Search for the cell housing the specified text and yield its [x, y] center coordinate. 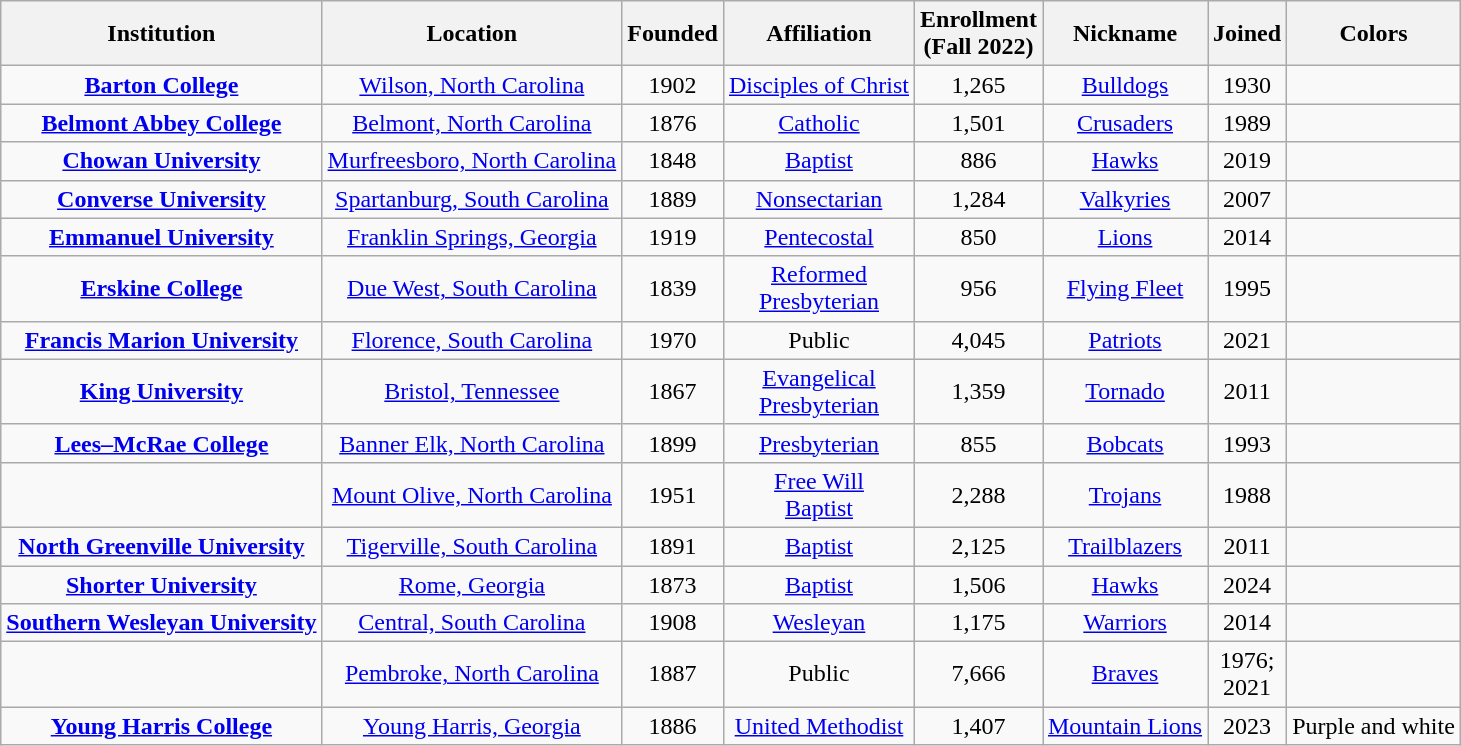
Banner Elk, North Carolina [472, 443]
Erskine College [162, 288]
Purple and white [1374, 726]
1902 [673, 85]
Chowan University [162, 161]
Bristol, Tennessee [472, 392]
Founded [673, 34]
Location [472, 34]
Bobcats [1124, 443]
Murfreesboro, North Carolina [472, 161]
EvangelicalPresbyterian [818, 392]
Wilson, North Carolina [472, 85]
1899 [673, 443]
Warriors [1124, 623]
1886 [673, 726]
1873 [673, 585]
1,407 [979, 726]
1976;2021 [1248, 674]
Converse University [162, 199]
1,175 [979, 623]
Colors [1374, 34]
Nickname [1124, 34]
1,501 [979, 123]
Tigerville, South Carolina [472, 546]
Southern Wesleyan University [162, 623]
1993 [1248, 443]
1887 [673, 674]
2024 [1248, 585]
2021 [1248, 340]
Young Harris College [162, 726]
1,265 [979, 85]
1970 [673, 340]
Bulldogs [1124, 85]
Presbyterian [818, 443]
1876 [673, 123]
1919 [673, 237]
1988 [1248, 494]
7,666 [979, 674]
Flying Fleet [1124, 288]
Pentecostal [818, 237]
Spartanburg, South Carolina [472, 199]
1995 [1248, 288]
Wesleyan [818, 623]
1848 [673, 161]
Florence, South Carolina [472, 340]
King University [162, 392]
2,288 [979, 494]
Lions [1124, 237]
Central, South Carolina [472, 623]
1867 [673, 392]
886 [979, 161]
956 [979, 288]
North Greenville University [162, 546]
2023 [1248, 726]
4,045 [979, 340]
Pembroke, North Carolina [472, 674]
2019 [1248, 161]
2007 [1248, 199]
Lees–McRae College [162, 443]
Due West, South Carolina [472, 288]
1951 [673, 494]
Disciples of Christ [818, 85]
Crusaders [1124, 123]
Affiliation [818, 34]
Patriots [1124, 340]
Braves [1124, 674]
1989 [1248, 123]
Mountain Lions [1124, 726]
Belmont Abbey College [162, 123]
Valkyries [1124, 199]
850 [979, 237]
United Methodist [818, 726]
Rome, Georgia [472, 585]
1930 [1248, 85]
1889 [673, 199]
855 [979, 443]
Enrollment(Fall 2022) [979, 34]
Barton College [162, 85]
Nonsectarian [818, 199]
Tornado [1124, 392]
1891 [673, 546]
Franklin Springs, Georgia [472, 237]
Shorter University [162, 585]
Trailblazers [1124, 546]
1,359 [979, 392]
ReformedPresbyterian [818, 288]
1908 [673, 623]
Young Harris, Georgia [472, 726]
1,284 [979, 199]
Belmont, North Carolina [472, 123]
1839 [673, 288]
Emmanuel University [162, 237]
1,506 [979, 585]
Joined [1248, 34]
2,125 [979, 546]
Institution [162, 34]
Trojans [1124, 494]
Free WillBaptist [818, 494]
Francis Marion University [162, 340]
Catholic [818, 123]
Mount Olive, North Carolina [472, 494]
